Capture the cell that displays the provided text and extract its [x, y] central coordinate. 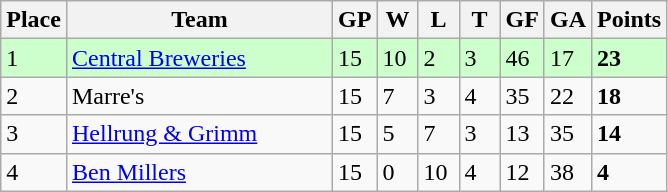
Place [34, 20]
Hellrung & Grimm [199, 134]
W [398, 20]
0 [398, 172]
23 [630, 58]
Central Breweries [199, 58]
5 [398, 134]
L [438, 20]
14 [630, 134]
GF [522, 20]
Points [630, 20]
38 [568, 172]
13 [522, 134]
17 [568, 58]
GA [568, 20]
46 [522, 58]
Ben Millers [199, 172]
GP [355, 20]
18 [630, 96]
Team [199, 20]
1 [34, 58]
12 [522, 172]
22 [568, 96]
T [480, 20]
Marre's [199, 96]
